Scan for the cell matching the given text and deliver its [X, Y] coordinate at center. 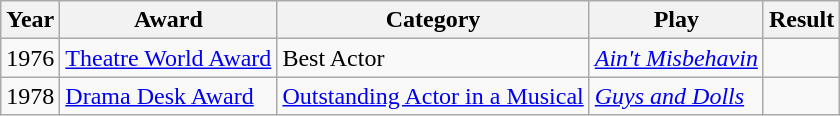
Category [433, 20]
Guys and Dolls [676, 96]
Best Actor [433, 58]
Theatre World Award [168, 58]
Year [30, 20]
Outstanding Actor in a Musical [433, 96]
Play [676, 20]
Ain't Misbehavin [676, 58]
1976 [30, 58]
1978 [30, 96]
Award [168, 20]
Result [801, 20]
Drama Desk Award [168, 96]
